Extract the [X, Y] coordinate from the center of the cell holding the provided text.  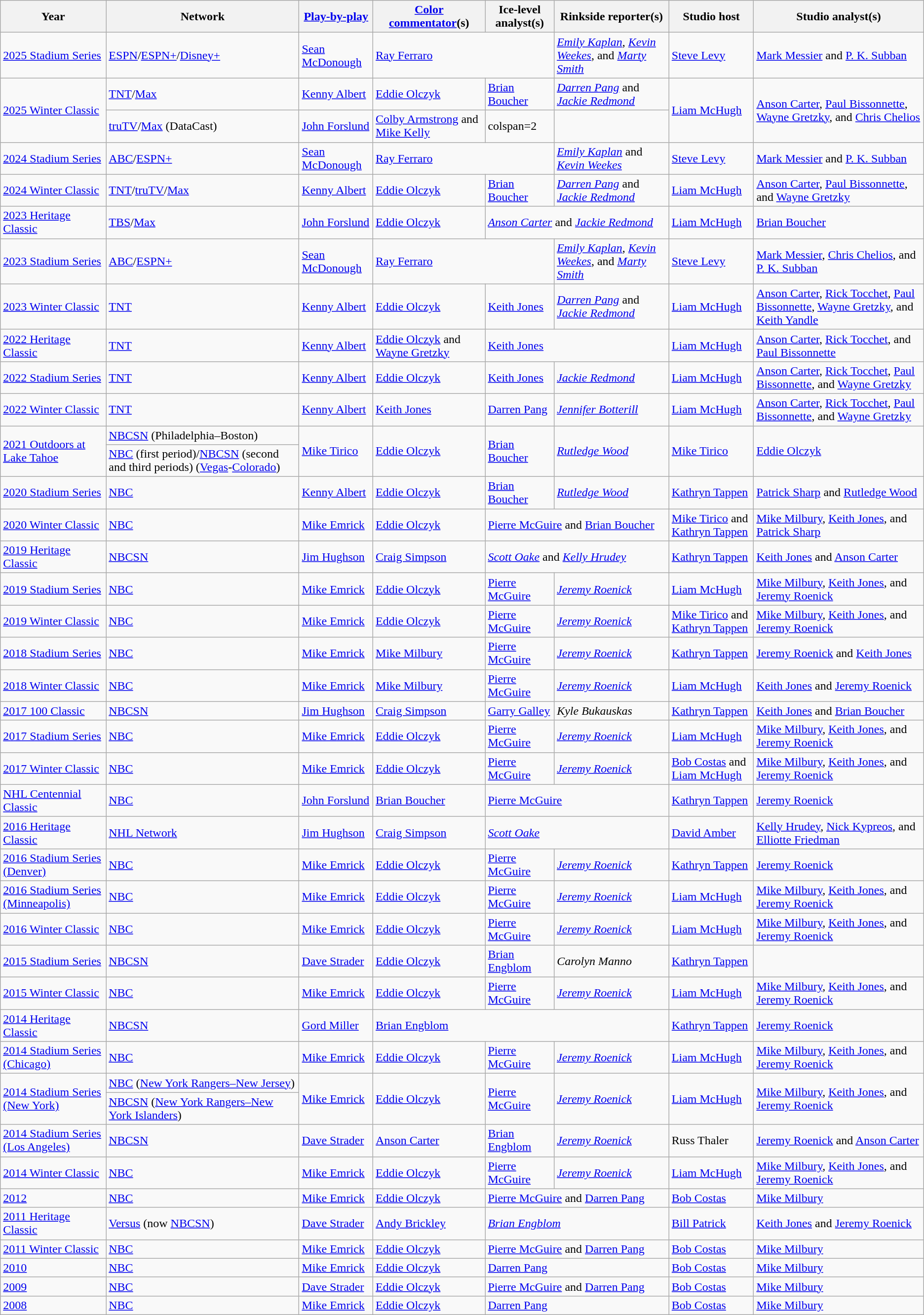
Year [53, 17]
2016 Winter Classic [53, 929]
Rinkside reporter(s) [612, 17]
Keith Jones and Brian Boucher [839, 711]
colspan=2 [520, 126]
Garry Galley [520, 711]
2025 Stadium Series [53, 55]
2014 Stadium Series (Los Angeles) [53, 1140]
2009 [53, 1286]
2014 Stadium Series (Chicago) [53, 1057]
Anson Carter, Paul Bissonnette, Wayne Gretzky, and Chris Chelios [839, 110]
Kelly Hrudey, Nick Kypreos, and Elliotte Friedman [839, 832]
Anson Carter, Paul Bissonnette, and Wayne Gretzky [839, 191]
Pierre McGuire and Brian Boucher [577, 525]
2012 [53, 1198]
Bob Costas and Liam McHugh [711, 768]
Keith Jones and Anson Carter [839, 557]
2016 Stadium Series (Minneapolis) [53, 896]
2010 [53, 1268]
2024 Stadium Series [53, 158]
Colby Armstrong and Mike Kelly [429, 126]
Color commentator(s) [429, 17]
2019 Stadium Series [53, 589]
TNT/Max [202, 94]
2011 Heritage Classic [53, 1223]
Jackie Redmond [612, 377]
David Amber [711, 832]
Network [202, 17]
Studio analyst(s) [839, 17]
2011 Winter Classic [53, 1249]
2023 Stadium Series [53, 261]
Mike Milbury, Keith Jones, and Patrick Sharp [839, 525]
Scott Oake and Kelly Hrudey [577, 557]
2014 Stadium Series (New York) [53, 1099]
Gord Miller [336, 1026]
Jeremy Roenick and Keith Jones [839, 654]
NBCSN (Philadelphia–Boston) [202, 435]
Carolyn Manno [612, 962]
Mark Messier, Chris Chelios, and P. K. Subban [839, 261]
2018 Stadium Series [53, 654]
2017 Winter Classic [53, 768]
Anson Carter and Jackie Redmond [577, 222]
NHL Network [202, 832]
Jennifer Botterill [612, 410]
TBS/Max [202, 222]
2019 Heritage Classic [53, 557]
Play-by-play [336, 17]
2015 Stadium Series [53, 962]
NBCSN (New York Rangers–New York Islanders) [202, 1109]
2015 Winter Classic [53, 993]
2020 Winter Classic [53, 525]
2022 Winter Classic [53, 410]
Kyle Bukauskas [612, 711]
2022 Heritage Classic [53, 346]
Andy Brickley [429, 1223]
ESPN/ESPN+/Disney+ [202, 55]
2025 Winter Classic [53, 110]
2024 Winter Classic [53, 191]
truTV/Max (DataCast) [202, 126]
2017 100 Classic [53, 711]
NBC (first period)/NBCSN (second and third periods) (Vegas-Colorado) [202, 461]
2014 Winter Classic [53, 1173]
Versus (now NBCSN) [202, 1223]
Eddie Olczyk and Wayne Gretzky [429, 346]
2023 Heritage Classic [53, 222]
Anson Carter [429, 1140]
NBC (New York Rangers–New Jersey) [202, 1083]
Ice-level analyst(s) [520, 17]
2022 Stadium Series [53, 377]
2019 Winter Classic [53, 621]
Bill Patrick [711, 1223]
NHL Centennial Classic [53, 801]
Studio host [711, 17]
Scott Oake [577, 832]
2023 Winter Classic [53, 307]
2017 Stadium Series [53, 736]
Emily Kaplan and Kevin Weekes [612, 158]
2014 Heritage Classic [53, 1026]
Jeremy Roenick and Anson Carter [839, 1140]
2016 Heritage Classic [53, 832]
2020 Stadium Series [53, 493]
2008 [53, 1305]
Patrick Sharp and Rutledge Wood [839, 493]
Russ Thaler [711, 1140]
Anson Carter, Rick Tocchet, and Paul Bissonnette [839, 346]
Anson Carter, Rick Tocchet, Paul Bissonnette, Wayne Gretzky, and Keith Yandle [839, 307]
2021 Outdoors at Lake Tahoe [53, 451]
TNT/truTV/Max [202, 191]
2018 Winter Classic [53, 685]
2016 Stadium Series (Denver) [53, 865]
